Find where the given text appears and provide that cell's center as (X, Y) coordinate. 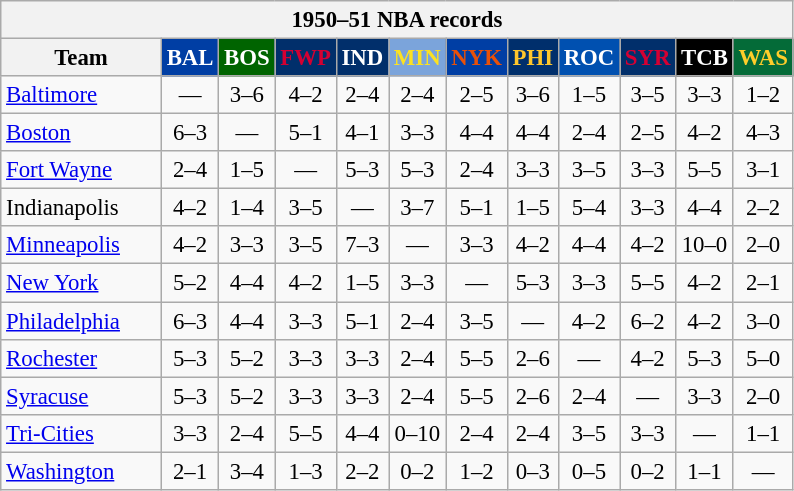
Team (82, 58)
SYR (648, 58)
PHI (532, 58)
Fort Wayne (82, 170)
TCB (704, 58)
1–4 (247, 208)
New York (82, 283)
Baltimore (82, 95)
6–2 (648, 321)
5–0 (763, 358)
IND (362, 58)
Washington (82, 471)
0–3 (532, 471)
Indianapolis (82, 208)
BOS (247, 58)
Rochester (82, 358)
Tri-Cities (82, 433)
Minneapolis (82, 245)
0–10 (418, 433)
3–1 (763, 170)
3–4 (247, 471)
Boston (82, 133)
7–3 (362, 245)
BAL (190, 58)
MIN (418, 58)
4–1 (362, 133)
0–5 (588, 471)
Syracuse (82, 396)
5–4 (588, 208)
3–0 (763, 321)
1950–51 NBA records (397, 20)
4–3 (763, 133)
NYK (476, 58)
3–7 (418, 208)
Philadelphia (82, 321)
FWP (306, 58)
WAS (763, 58)
1–3 (306, 471)
10–0 (704, 245)
ROC (588, 58)
